For the text-containing cell, return its midpoint in (x, y) coordinate format. 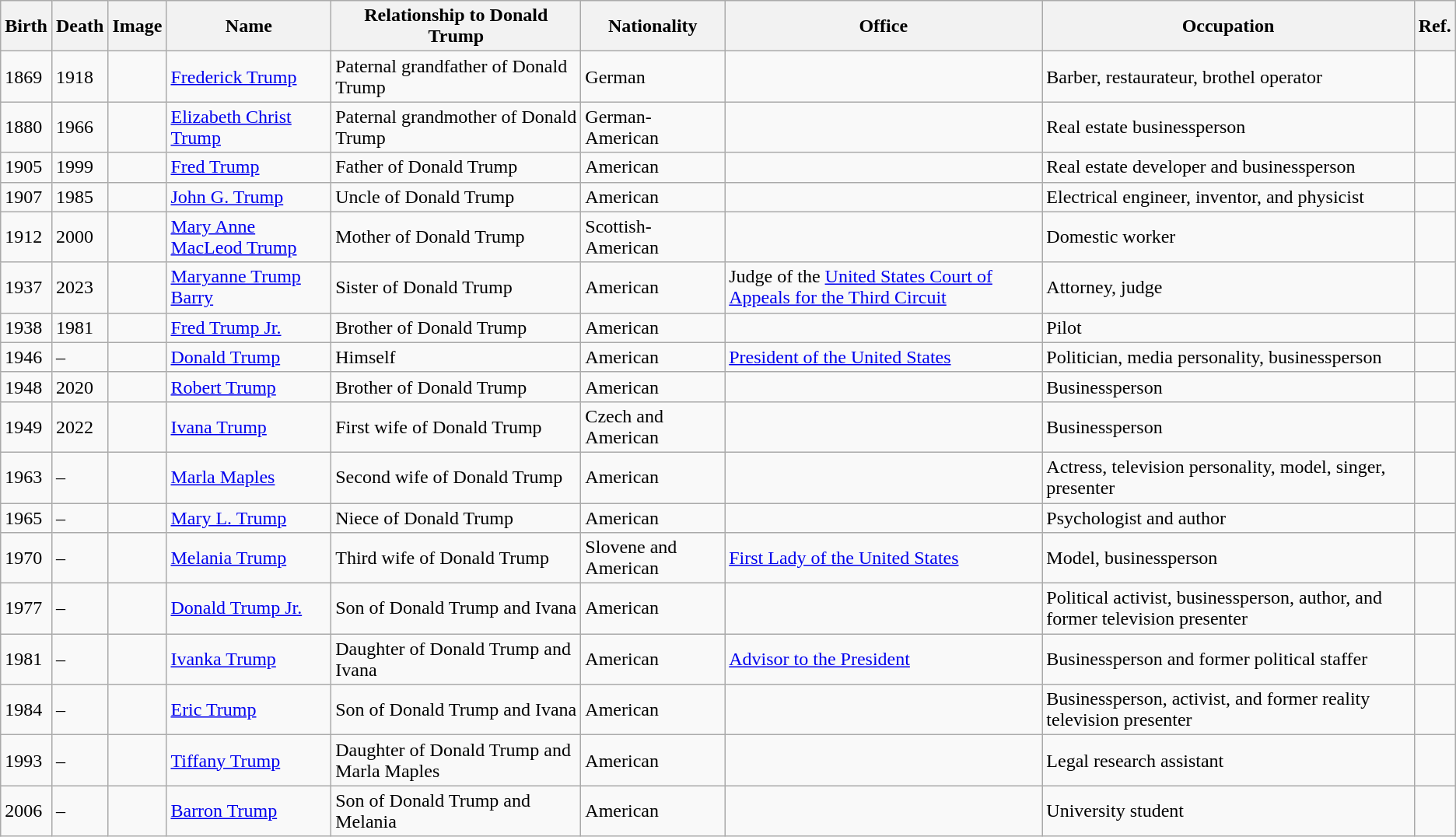
Image (137, 26)
Czech and American (653, 426)
President of the United States (884, 357)
1965 (26, 517)
Ivanka Trump (249, 660)
Nationality (653, 26)
2022 (79, 426)
Judge of the United States Court of Appeals for the Third Circuit (884, 288)
1907 (26, 197)
Mary L. Trump (249, 517)
John G. Trump (249, 197)
Barber, restaurateur, brothel operator (1228, 76)
Donald Trump Jr. (249, 608)
Real estate developer and businessperson (1228, 167)
Fred Trump Jr. (249, 327)
German (653, 76)
Slovene and American (653, 559)
Birth (26, 26)
German-American (653, 128)
First Lady of the United States (884, 559)
Son of Donald Trump and Melania (456, 811)
Daughter of Donald Trump and Marla Maples (456, 761)
1963 (26, 478)
Marla Maples (249, 478)
Elizabeth Christ Trump (249, 128)
Relationship to Donald Trump (456, 26)
Electrical engineer, inventor, and physicist (1228, 197)
Mary Anne MacLeod Trump (249, 236)
Domestic worker (1228, 236)
Donald Trump (249, 357)
2020 (79, 387)
Ref. (1434, 26)
Uncle of Donald Trump (456, 197)
Scottish-American (653, 236)
Real estate businessperson (1228, 128)
1905 (26, 167)
Advisor to the President (884, 660)
Robert Trump (249, 387)
1966 (79, 128)
1977 (26, 608)
1880 (26, 128)
Melania Trump (249, 559)
Businessperson, activist, and former reality television presenter (1228, 709)
Legal research assistant (1228, 761)
Businessperson and former political staffer (1228, 660)
Second wife of Donald Trump (456, 478)
1946 (26, 357)
Psychologist and author (1228, 517)
Niece of Donald Trump (456, 517)
Political activist, businessperson, author, and former television presenter (1228, 608)
Fred Trump (249, 167)
1948 (26, 387)
1869 (26, 76)
Daughter of Donald Trump and Ivana (456, 660)
Ivana Trump (249, 426)
1918 (79, 76)
Tiffany Trump (249, 761)
1999 (79, 167)
1949 (26, 426)
1985 (79, 197)
1993 (26, 761)
1937 (26, 288)
Mother of Donald Trump (456, 236)
Frederick Trump (249, 76)
Father of Donald Trump (456, 167)
Himself (456, 357)
Third wife of Donald Trump (456, 559)
Barron Trump (249, 811)
Paternal grandfather of Donald Trump (456, 76)
Pilot (1228, 327)
2000 (79, 236)
Name (249, 26)
Maryanne Trump Barry (249, 288)
Attorney, judge (1228, 288)
Actress, television personality, model, singer, presenter (1228, 478)
First wife of Donald Trump (456, 426)
Paternal grandmother of Donald Trump (456, 128)
Eric Trump (249, 709)
1970 (26, 559)
2006 (26, 811)
1938 (26, 327)
2023 (79, 288)
Occupation (1228, 26)
Death (79, 26)
University student (1228, 811)
Politician, media personality, businessperson (1228, 357)
1984 (26, 709)
Office (884, 26)
1912 (26, 236)
Model, businessperson (1228, 559)
Sister of Donald Trump (456, 288)
